Capture the cell that displays the provided text and extract its [x, y] central coordinate. 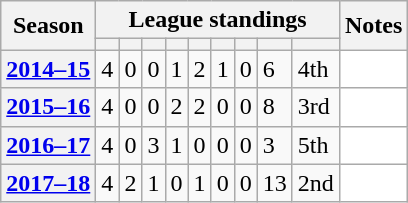
2017–18 [48, 183]
2nd [316, 183]
Season [48, 26]
2014–15 [48, 69]
13 [274, 183]
League standings [218, 20]
8 [274, 107]
2015–16 [48, 107]
4th [316, 69]
2016–17 [48, 145]
5th [316, 145]
6 [274, 69]
3rd [316, 107]
Notes [373, 26]
